Return the [x, y] coordinate for the center point of the cell that contains the specified text.  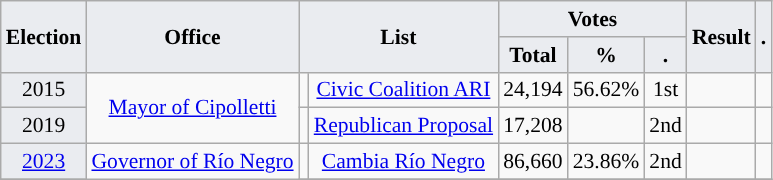
Civic Coalition ARI [404, 90]
23.86% [606, 162]
% [606, 55]
Governor of Río Negro [192, 162]
Cambia Río Negro [404, 162]
Result [722, 36]
86,660 [532, 162]
24,194 [532, 90]
Republican Proposal [404, 126]
2023 [44, 162]
List [399, 36]
Mayor of Cipolletti [192, 108]
Election [44, 36]
Office [192, 36]
2019 [44, 126]
Votes [592, 19]
56.62% [606, 90]
17,208 [532, 126]
Total [532, 55]
2015 [44, 90]
1st [666, 90]
